From the cell containing the given text, extract its center point as [x, y] coordinate. 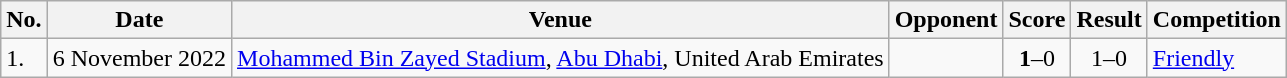
Result [1109, 20]
Mohammed Bin Zayed Stadium, Abu Dhabi, United Arab Emirates [561, 58]
Opponent [946, 20]
Competition [1216, 20]
1. [24, 58]
Score [1037, 20]
Friendly [1216, 58]
Date [139, 20]
Venue [561, 20]
No. [24, 20]
6 November 2022 [139, 58]
